Pinpoint the cell where the given text exists, returning its (X, Y) midpoint coordinate. 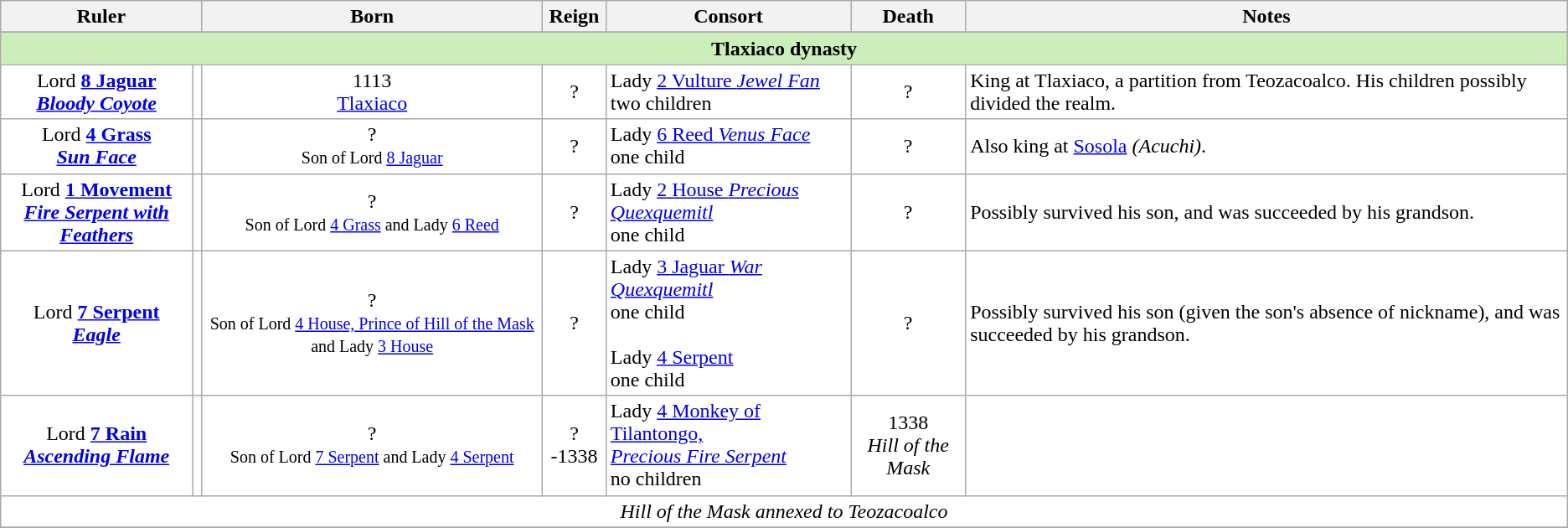
Lord 4 GrassSun Face (97, 146)
Lord 7 RainAscending Flame (97, 446)
Born (372, 17)
Possibly survived his son (given the son's absence of nickname), and was succeeded by his grandson. (1266, 324)
?Son of Lord 4 House, Prince of Hill of the Mask and Lady 3 House (372, 324)
Hill of the Mask annexed to Teozacoalco (784, 511)
Lady 4 Monkey of Tilantongo,Precious Fire Serpentno children (728, 446)
Lady 3 Jaguar War Quexquemitlone childLady 4 Serpentone child (728, 324)
Death (908, 17)
?Son of Lord 8 Jaguar (372, 146)
Lady 2 Vulture Jewel Fantwo children (728, 92)
King at Tlaxiaco, a partition from Teozacoalco. His children possibly divided the realm. (1266, 92)
1338Hill of the Mask (908, 446)
Lady 2 House Precious Quexquemitlone child (728, 212)
Also king at Sosola (Acuchi). (1266, 146)
1113Tlaxiaco (372, 92)
Lord 1 MovementFire Serpent with Feathers (97, 212)
Ruler (101, 17)
Consort (728, 17)
Tlaxiaco dynasty (784, 49)
Notes (1266, 17)
Possibly survived his son, and was succeeded by his grandson. (1266, 212)
?Son of Lord 7 Serpent and Lady 4 Serpent (372, 446)
?Son of Lord 4 Grass and Lady 6 Reed (372, 212)
Reign (575, 17)
?-1338 (575, 446)
Lord 7 SerpentEagle (97, 324)
Lord 8 JaguarBloody Coyote (97, 92)
Lady 6 Reed Venus Faceone child (728, 146)
